For the text-containing cell, return its midpoint in [x, y] coordinate format. 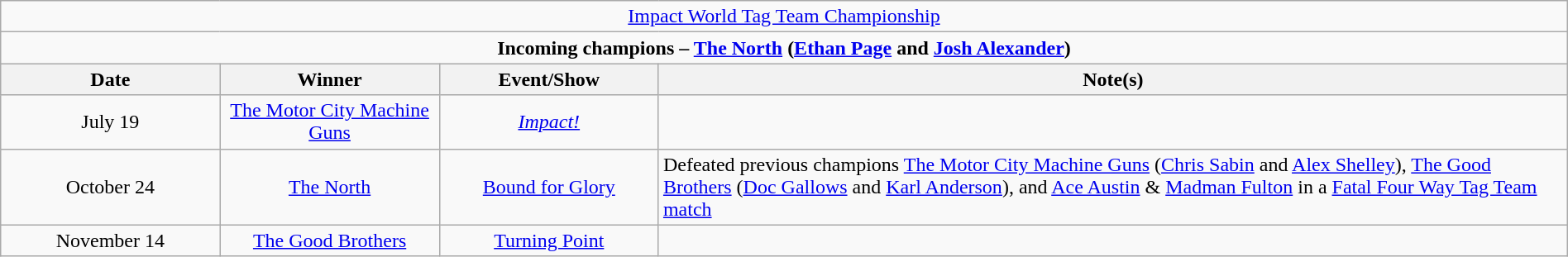
Winner [329, 79]
The North [329, 187]
Turning Point [549, 240]
The Good Brothers [329, 240]
Date [111, 79]
Impact World Tag Team Championship [784, 17]
Note(s) [1113, 79]
Bound for Glory [549, 187]
July 19 [111, 122]
October 24 [111, 187]
November 14 [111, 240]
The Motor City Machine Guns [329, 122]
Impact! [549, 122]
Incoming champions – The North (Ethan Page and Josh Alexander) [784, 48]
Event/Show [549, 79]
